Locate the cell with the specified text and output its (X, Y) center coordinate. 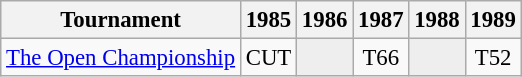
1986 (325, 20)
T52 (493, 58)
CUT (268, 58)
The Open Championship (121, 58)
Tournament (121, 20)
T66 (381, 58)
1987 (381, 20)
1989 (493, 20)
1988 (437, 20)
1985 (268, 20)
